Locate the cell with the specified text and output its (x, y) center coordinate. 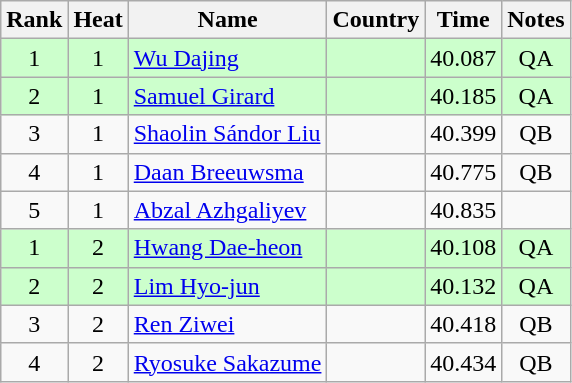
Country (376, 20)
40.399 (464, 134)
Notes (536, 20)
40.087 (464, 58)
Ren Ziwei (228, 324)
40.775 (464, 172)
Abzal Azhgaliyev (228, 210)
Daan Breeuwsma (228, 172)
40.835 (464, 210)
40.185 (464, 96)
Time (464, 20)
Shaolin Sándor Liu (228, 134)
40.132 (464, 286)
5 (34, 210)
Lim Hyo-jun (228, 286)
Rank (34, 20)
Name (228, 20)
40.434 (464, 362)
Wu Dajing (228, 58)
Heat (98, 20)
40.418 (464, 324)
Ryosuke Sakazume (228, 362)
40.108 (464, 248)
Hwang Dae-heon (228, 248)
Samuel Girard (228, 96)
